Search for the cell housing the specified text and yield its (x, y) center coordinate. 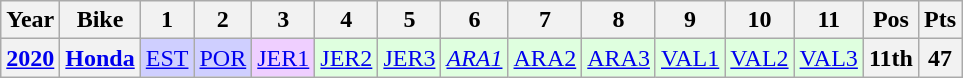
5 (410, 20)
4 (346, 20)
7 (545, 20)
3 (284, 20)
ARA1 (474, 58)
1 (167, 20)
6 (474, 20)
ARA3 (619, 58)
11 (828, 20)
11th (890, 58)
2 (223, 20)
10 (760, 20)
8 (619, 20)
ARA2 (545, 58)
JER3 (410, 58)
47 (940, 58)
Pos (890, 20)
VAL3 (828, 58)
9 (690, 20)
JER1 (284, 58)
Honda (100, 58)
VAL1 (690, 58)
Bike (100, 20)
EST (167, 58)
Pts (940, 20)
POR (223, 58)
Year (30, 20)
VAL2 (760, 58)
JER2 (346, 58)
2020 (30, 58)
